Capture the cell that displays the provided text and extract its [X, Y] central coordinate. 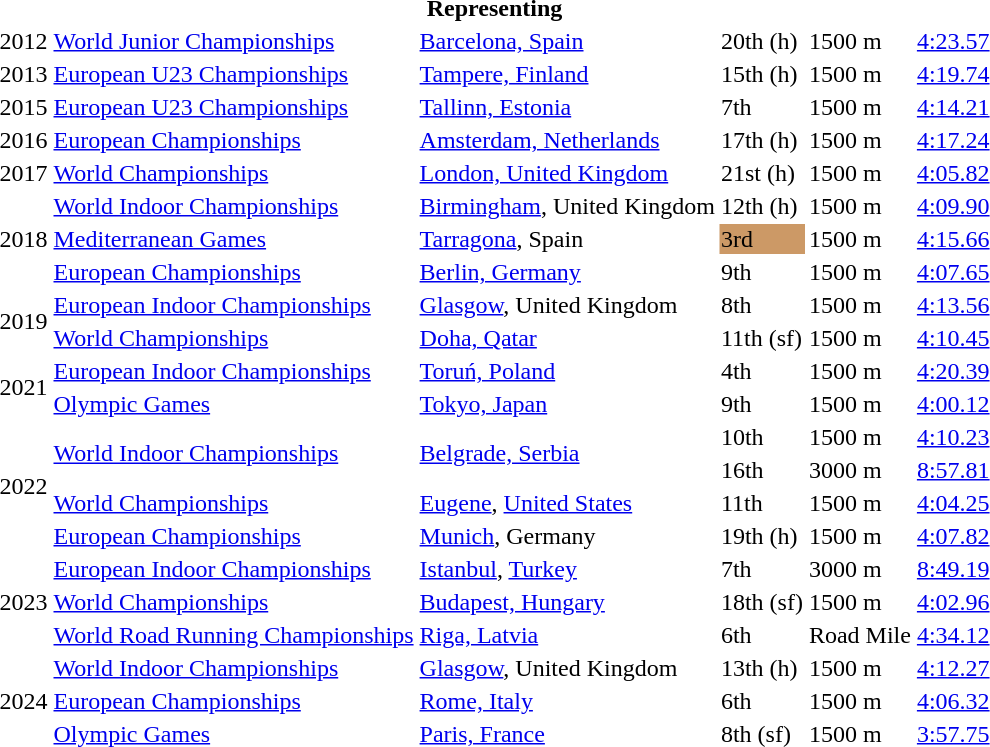
11th (sf) [762, 338]
Birmingham, United Kingdom [567, 206]
11th [762, 503]
4th [762, 371]
10th [762, 437]
Barcelona, Spain [567, 41]
Mediterranean Games [234, 239]
Budapest, Hungary [567, 602]
World Road Running Championships [234, 635]
Doha, Qatar [567, 338]
Istanbul, Turkey [567, 569]
21st (h) [762, 173]
17th (h) [762, 140]
London, United Kingdom [567, 173]
Toruń, Poland [567, 371]
Tokyo, Japan [567, 404]
20th (h) [762, 41]
13th (h) [762, 668]
19th (h) [762, 536]
Amsterdam, Netherlands [567, 140]
18th (sf) [762, 602]
Eugene, United States [567, 503]
Belgrade, Serbia [567, 454]
12th (h) [762, 206]
Road Mile [860, 635]
Munich, Germany [567, 536]
8th [762, 305]
Riga, Latvia [567, 635]
Tallinn, Estonia [567, 107]
Tampere, Finland [567, 74]
16th [762, 470]
15th (h) [762, 74]
Rome, Italy [567, 701]
Tarragona, Spain [567, 239]
3rd [762, 239]
World Junior Championships [234, 41]
Olympic Games [234, 404]
Berlin, Germany [567, 272]
